Locate the cell with the specified text and output its (X, Y) center coordinate. 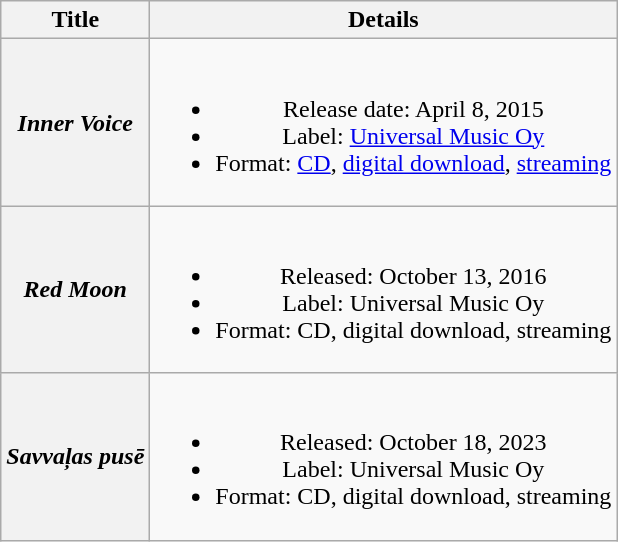
Released: October 18, 2023Label: Universal Music OyFormat: CD, digital download, streaming (384, 456)
Released: October 13, 2016Label: Universal Music OyFormat: CD, digital download, streaming (384, 290)
Details (384, 20)
Red Moon (76, 290)
Savvaļas pusē (76, 456)
Inner Voice (76, 122)
Title (76, 20)
Release date: April 8, 2015Label: Universal Music OyFormat: CD, digital download, streaming (384, 122)
